Search for the cell housing the specified text and yield its [x, y] center coordinate. 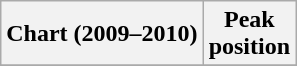
Peakposition [249, 34]
Chart (2009–2010) [102, 34]
